Return the (X, Y) coordinate for the center point of the cell that contains the specified text.  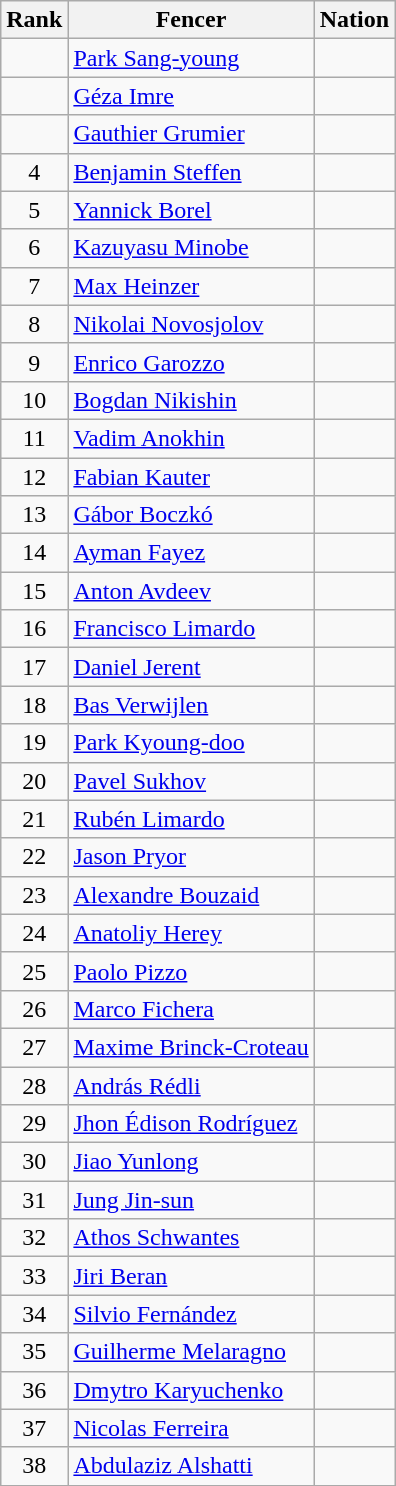
18 (34, 705)
34 (34, 1314)
8 (34, 324)
Gauthier Grumier (191, 134)
25 (34, 971)
Bas Verwijlen (191, 705)
Paolo Pizzo (191, 971)
Anton Avdeev (191, 591)
Nation (354, 20)
Vadim Anokhin (191, 438)
27 (34, 1047)
Enrico Garozzo (191, 362)
Maxime Brinck-Croteau (191, 1047)
Nikolai Novosjolov (191, 324)
Fabian Kauter (191, 477)
Nicolas Ferreira (191, 1428)
Gábor Boczkó (191, 515)
Athos Schwantes (191, 1238)
Kazuyasu Minobe (191, 248)
15 (34, 591)
Park Kyoung-doo (191, 743)
Ayman Fayez (191, 553)
38 (34, 1466)
Jhon Édison Rodríguez (191, 1124)
26 (34, 1009)
10 (34, 400)
17 (34, 667)
Max Heinzer (191, 286)
Jiao Yunlong (191, 1162)
Marco Fichera (191, 1009)
33 (34, 1276)
Anatoliy Herey (191, 933)
23 (34, 895)
11 (34, 438)
31 (34, 1200)
Guilherme Melaragno (191, 1352)
Dmytro Karyuchenko (191, 1390)
Benjamin Steffen (191, 172)
Abdulaziz Alshatti (191, 1466)
Park Sang-young (191, 58)
Daniel Jerent (191, 667)
13 (34, 515)
19 (34, 743)
30 (34, 1162)
28 (34, 1085)
Jason Pryor (191, 857)
29 (34, 1124)
12 (34, 477)
20 (34, 781)
Jiri Beran (191, 1276)
4 (34, 172)
35 (34, 1352)
36 (34, 1390)
Yannick Borel (191, 210)
9 (34, 362)
Géza Imre (191, 96)
Rubén Limardo (191, 819)
Pavel Sukhov (191, 781)
6 (34, 248)
András Rédli (191, 1085)
37 (34, 1428)
Francisco Limardo (191, 629)
Bogdan Nikishin (191, 400)
Silvio Fernández (191, 1314)
22 (34, 857)
Alexandre Bouzaid (191, 895)
24 (34, 933)
32 (34, 1238)
Fencer (191, 20)
21 (34, 819)
16 (34, 629)
5 (34, 210)
7 (34, 286)
Jung Jin-sun (191, 1200)
Rank (34, 20)
14 (34, 553)
